Scan for the cell matching the given text and deliver its [X, Y] coordinate at center. 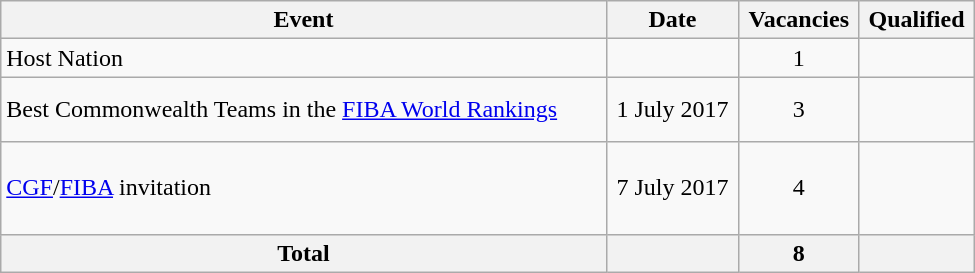
8 [799, 253]
Vacancies [799, 20]
Best Commonwealth Teams in the FIBA World Rankings [304, 110]
7 July 2017 [672, 188]
4 [799, 188]
1 July 2017 [672, 110]
Host Nation [304, 58]
Qualified [916, 20]
Date [672, 20]
3 [799, 110]
CGF/FIBA invitation [304, 188]
Total [304, 253]
Event [304, 20]
1 [799, 58]
